Identify which cell holds the provided text, then report its [X, Y] central coordinate. 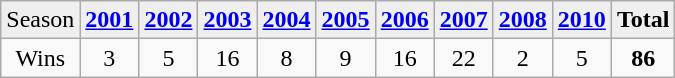
2005 [346, 20]
Season [40, 20]
2008 [522, 20]
9 [346, 58]
2010 [582, 20]
2 [522, 58]
3 [110, 58]
2004 [286, 20]
2007 [464, 20]
2002 [168, 20]
Wins [40, 58]
2001 [110, 20]
8 [286, 58]
Total [643, 20]
86 [643, 58]
22 [464, 58]
2006 [404, 20]
2003 [228, 20]
